Output the [x, y] coordinate of the center of the cell containing the given text.  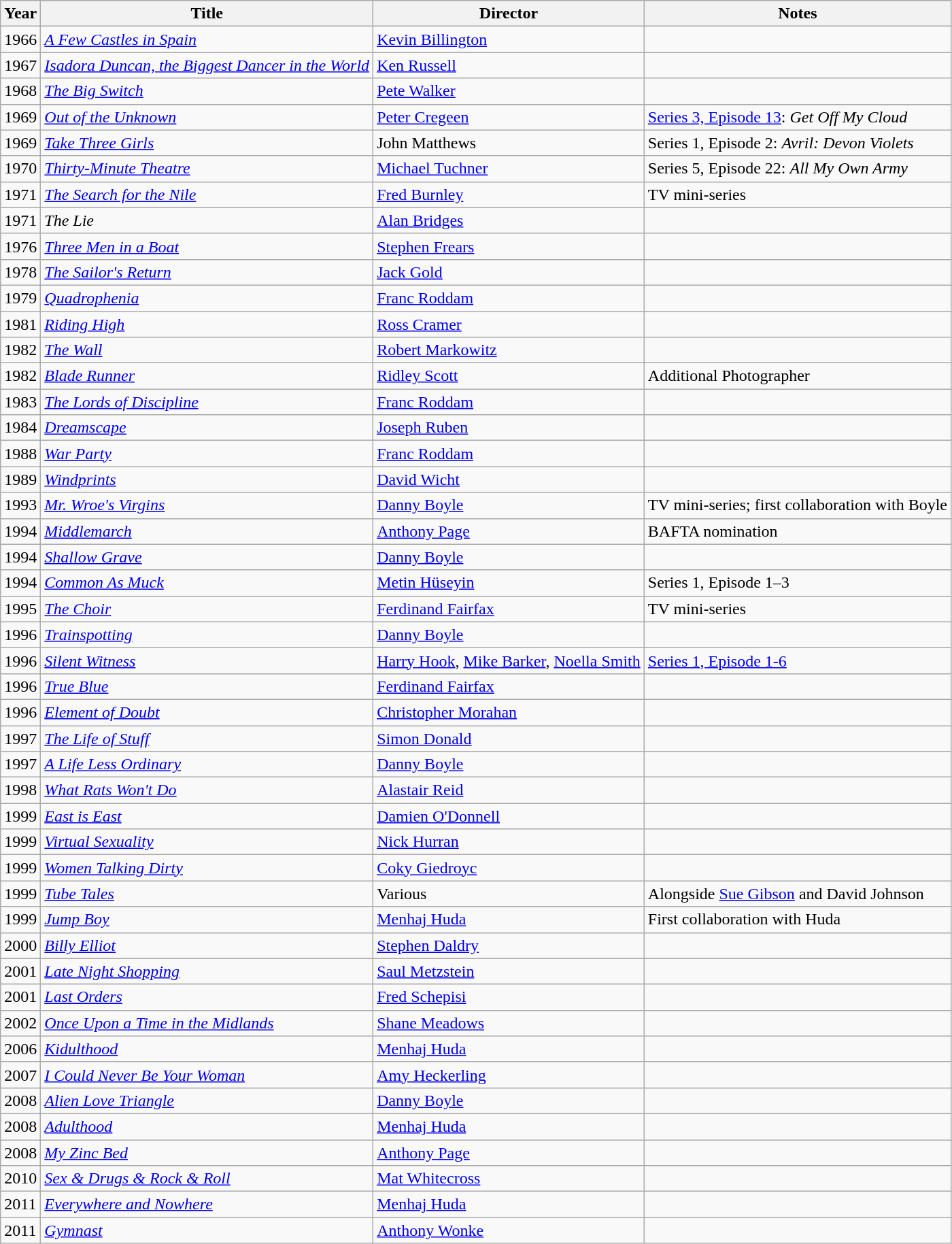
Quadrophenia [207, 298]
TV mini-series; first collaboration with Boyle [797, 505]
Director [509, 14]
1968 [20, 91]
Peter Cregeen [509, 117]
Blade Runner [207, 376]
Metin Hüseyin [509, 583]
Simon Donald [509, 738]
Silent Witness [207, 660]
Women Talking Dirty [207, 868]
The Lie [207, 220]
Mr. Wroe's Virgins [207, 505]
Series 1, Episode 1-6 [797, 660]
Riding High [207, 324]
Stephen Frears [509, 246]
Once Upon a Time in the Midlands [207, 1023]
What Rats Won't Do [207, 790]
Virtual Sexuality [207, 842]
1983 [20, 402]
1967 [20, 65]
BAFTA nomination [797, 531]
1976 [20, 246]
1998 [20, 790]
Various [509, 894]
Amy Heckerling [509, 1075]
1988 [20, 454]
Series 3, Episode 13: Get Off My Cloud [797, 117]
Fred Burnley [509, 195]
Billy Elliot [207, 945]
Stephen Daldry [509, 945]
Coky Giedroyc [509, 868]
1970 [20, 169]
Dreamscape [207, 428]
John Matthews [509, 143]
2007 [20, 1075]
Kidulthood [207, 1049]
Harry Hook, Mike Barker, Noella Smith [509, 660]
1966 [20, 39]
Joseph Ruben [509, 428]
Series 1, Episode 1–3 [797, 583]
Saul Metzstein [509, 971]
Shallow Grave [207, 557]
1995 [20, 609]
Common As Muck [207, 583]
Fred Schepisi [509, 997]
Gymnast [207, 1230]
Windprints [207, 480]
Shane Meadows [509, 1023]
East is East [207, 816]
Element of Doubt [207, 712]
A Life Less Ordinary [207, 764]
Take Three Girls [207, 143]
1978 [20, 272]
The Wall [207, 350]
Ken Russell [509, 65]
Series 1, Episode 2: Avril: Devon Violets [797, 143]
Tube Tales [207, 894]
War Party [207, 454]
Jump Boy [207, 920]
Ross Cramer [509, 324]
2010 [20, 1179]
1979 [20, 298]
Notes [797, 14]
Middlemarch [207, 531]
1981 [20, 324]
Title [207, 14]
Last Orders [207, 997]
The Life of Stuff [207, 738]
Isadora Duncan, the Biggest Dancer in the World [207, 65]
Three Men in a Boat [207, 246]
Series 5, Episode 22: All My Own Army [797, 169]
Ridley Scott [509, 376]
Thirty-Minute Theatre [207, 169]
Year [20, 14]
The Lords of Discipline [207, 402]
Robert Markowitz [509, 350]
Alan Bridges [509, 220]
1984 [20, 428]
The Choir [207, 609]
First collaboration with Huda [797, 920]
Nick Hurran [509, 842]
Late Night Shopping [207, 971]
I Could Never Be Your Woman [207, 1075]
The Search for the Nile [207, 195]
My Zinc Bed [207, 1153]
Out of the Unknown [207, 117]
Additional Photographer [797, 376]
2000 [20, 945]
1989 [20, 480]
Damien O'Donnell [509, 816]
The Big Switch [207, 91]
Trainspotting [207, 635]
True Blue [207, 686]
Mat Whitecross [509, 1179]
Kevin Billington [509, 39]
2002 [20, 1023]
Anthony Wonke [509, 1230]
Alongside Sue Gibson and David Johnson [797, 894]
Adulthood [207, 1126]
A Few Castles in Spain [207, 39]
Michael Tuchner [509, 169]
Sex & Drugs & Rock & Roll [207, 1179]
David Wicht [509, 480]
Alastair Reid [509, 790]
1993 [20, 505]
2006 [20, 1049]
Christopher Morahan [509, 712]
Pete Walker [509, 91]
Jack Gold [509, 272]
The Sailor's Return [207, 272]
Everywhere and Nowhere [207, 1205]
Alien Love Triangle [207, 1100]
